Capture the cell that displays the provided text and extract its [x, y] central coordinate. 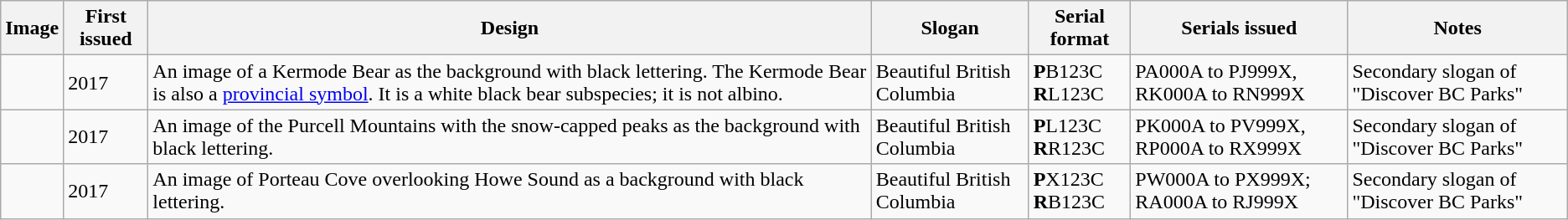
First issued [106, 28]
Serial format [1080, 28]
PB123CRL123C [1080, 82]
PW000A to PX999X; RA000A to RJ999X [1240, 191]
Image [32, 28]
PA000A to PJ999X, RK000A to RN999X [1240, 82]
An image of Porteau Cove overlooking Howe Sound as a background with black lettering. [509, 191]
PK000A to PV999X, RP000A to RX999X [1240, 137]
An image of the Purcell Mountains with the snow-capped peaks as the background with black lettering. [509, 137]
Notes [1457, 28]
PL123CRR123C [1080, 137]
Design [509, 28]
Serials issued [1240, 28]
Slogan [950, 28]
PX123CRB123C [1080, 191]
